Return the [X, Y] coordinate for the center point of the cell that contains the specified text.  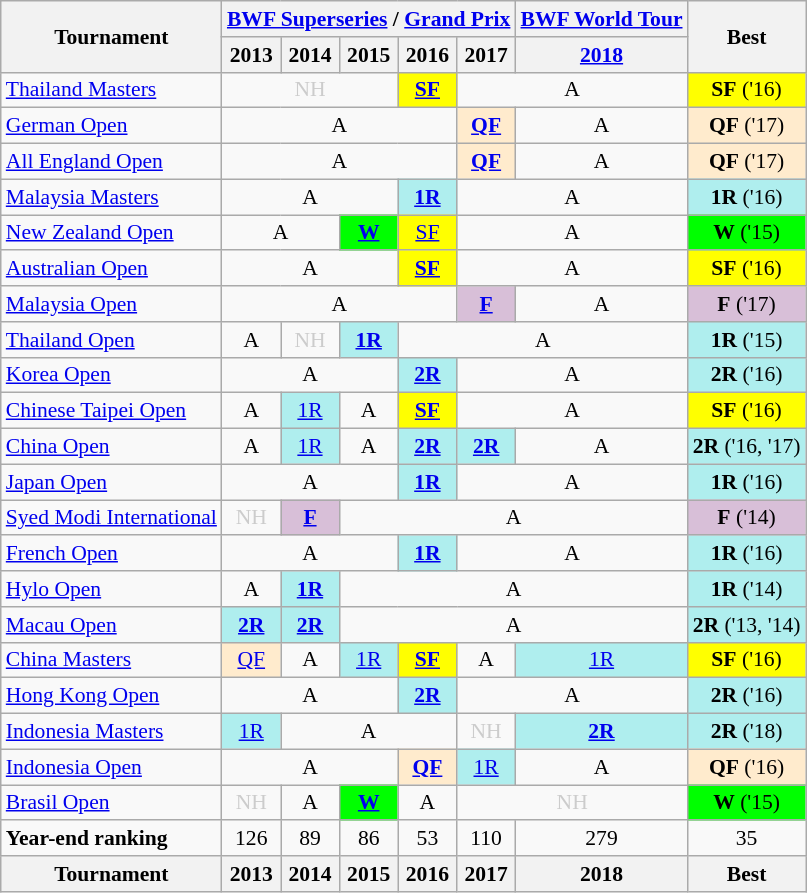
BWF Superseries / Grand Prix [369, 19]
35 [747, 839]
2R ('16, '17) [747, 447]
F ('17) [747, 304]
Thailand Masters [112, 90]
New Zealand Open [112, 233]
279 [601, 839]
1R ('14) [747, 589]
China Masters [112, 660]
F ('14) [747, 518]
Australian Open [112, 269]
Malaysia Masters [112, 197]
Hong Kong Open [112, 696]
QF ('16) [747, 767]
Indonesia Masters [112, 732]
Syed Modi International [112, 518]
Malaysia Open [112, 304]
Chinese Taipei Open [112, 411]
Year-end ranking [112, 839]
53 [428, 839]
Brasil Open [112, 803]
2R ('13, '14) [747, 625]
1R ('15) [747, 340]
China Open [112, 447]
BWF World Tour [601, 19]
2R ('18) [747, 732]
126 [252, 839]
Macau Open [112, 625]
French Open [112, 554]
89 [310, 839]
86 [368, 839]
All England Open [112, 162]
110 [486, 839]
Thailand Open [112, 340]
German Open [112, 126]
Hylo Open [112, 589]
Korea Open [112, 375]
Indonesia Open [112, 767]
Japan Open [112, 482]
